Find where the given text appears and provide that cell's center as [x, y] coordinate. 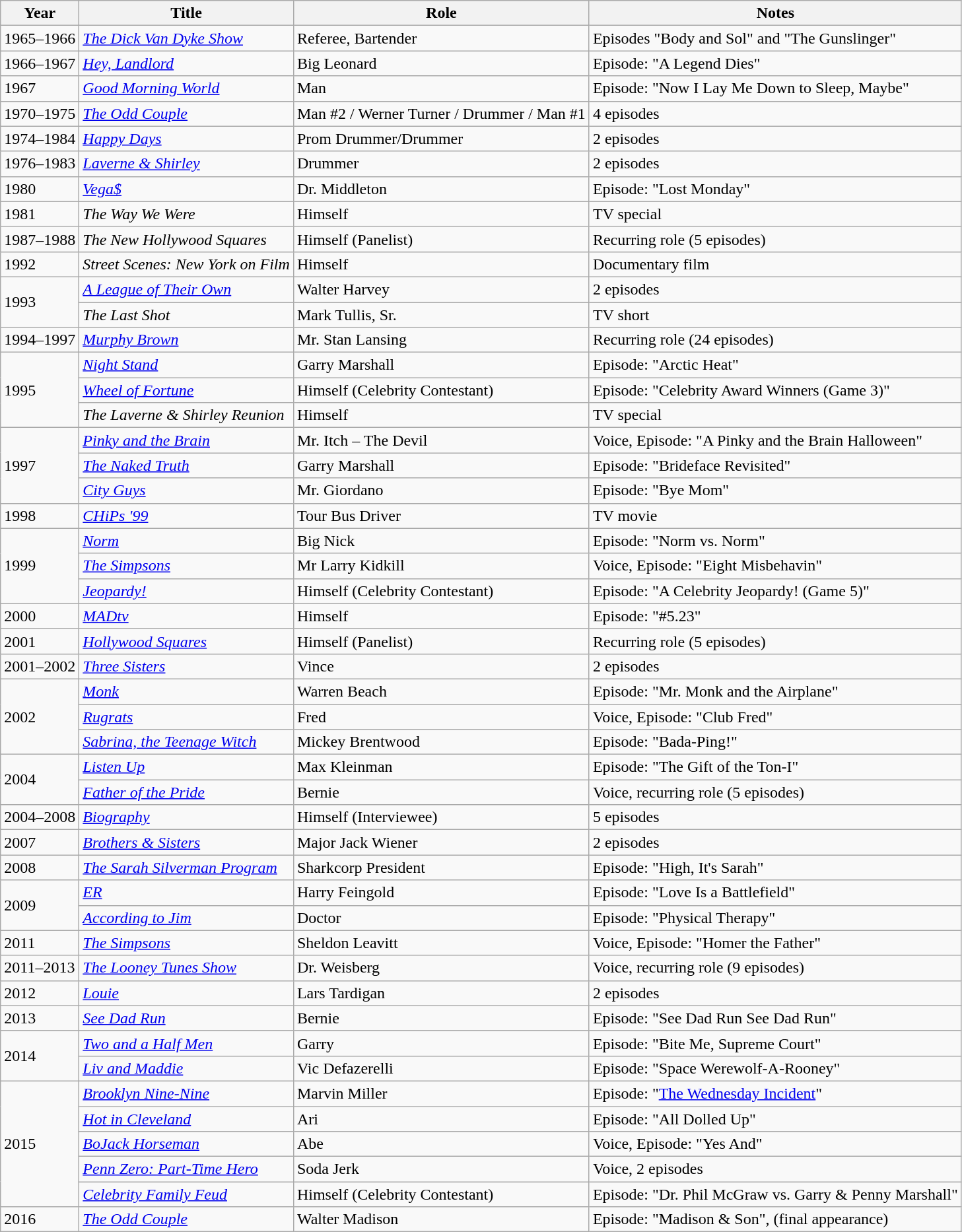
1995 [40, 390]
Harry Feingold [441, 893]
1992 [40, 264]
Episode: "The Gift of the Ton-I" [775, 767]
Fred [441, 716]
Voice, Episode: "Homer the Father" [775, 943]
Episode: "Brideface Revisited" [775, 465]
2001–2002 [40, 666]
Happy Days [186, 139]
2013 [40, 1018]
Drummer [441, 164]
Brothers & Sisters [186, 842]
2011 [40, 943]
Lars Tardigan [441, 993]
Pinky and the Brain [186, 440]
Monk [186, 691]
Penn Zero: Part-Time Hero [186, 1169]
TV movie [775, 516]
The Laverne & Shirley Reunion [186, 415]
2000 [40, 616]
Dr. Middleton [441, 189]
Jeopardy! [186, 591]
Voice, Episode: "Club Fred" [775, 716]
The Way We Were [186, 214]
Man [441, 88]
1993 [40, 302]
Vic Defazerelli [441, 1068]
Garry [441, 1043]
Hollywood Squares [186, 641]
Three Sisters [186, 666]
Mickey Brentwood [441, 742]
Hot in Cleveland [186, 1119]
Abe [441, 1144]
Episode: "Space Werewolf-A-Rooney" [775, 1068]
1998 [40, 516]
Good Morning World [186, 88]
ER [186, 893]
Episode: "See Dad Run See Dad Run" [775, 1018]
Doctor [441, 918]
Street Scenes: New York on Film [186, 264]
Episode: "Lost Monday" [775, 189]
Episodes "Body and Sol" and "The Gunslinger" [775, 38]
2012 [40, 993]
Episode: "Madison & Son", (final appearance) [775, 1219]
Murphy Brown [186, 340]
2007 [40, 842]
Episode: "All Dolled Up" [775, 1119]
Sheldon Leavitt [441, 943]
According to Jim [186, 918]
The Naked Truth [186, 465]
Mr. Giordano [441, 491]
1987–1988 [40, 239]
Laverne & Shirley [186, 164]
Title [186, 13]
1966–1967 [40, 63]
Norm [186, 541]
Episode: "Mr. Monk and the Airplane" [775, 691]
Voice, Episode: "Eight Misbehavin" [775, 566]
Episode: "A Celebrity Jeopardy! (Game 5)" [775, 591]
2001 [40, 641]
Episode: "Celebrity Award Winners (Game 3)" [775, 390]
Tour Bus Driver [441, 516]
Episode: "High, It's Sarah" [775, 868]
2008 [40, 868]
Mr. Stan Lansing [441, 340]
The New Hollywood Squares [186, 239]
Year [40, 13]
Soda Jerk [441, 1169]
BoJack Horseman [186, 1144]
1981 [40, 214]
2002 [40, 716]
Listen Up [186, 767]
Referee, Bartender [441, 38]
Documentary film [775, 264]
Father of the Pride [186, 792]
Sharkcorp President [441, 868]
Episode: "Bada-Ping!" [775, 742]
Vince [441, 666]
Episode: "Physical Therapy" [775, 918]
The Dick Van Dyke Show [186, 38]
Episode: "A Legend Dies" [775, 63]
Himself (Interviewee) [441, 817]
Voice, 2 episodes [775, 1169]
Prom Drummer/Drummer [441, 139]
Episode: "Bite Me, Supreme Court" [775, 1043]
2014 [40, 1056]
Notes [775, 13]
Louie [186, 993]
1967 [40, 88]
1999 [40, 566]
Big Nick [441, 541]
5 episodes [775, 817]
Brooklyn Nine-Nine [186, 1093]
MADtv [186, 616]
Sabrina, the Teenage Witch [186, 742]
1965–1966 [40, 38]
Dr. Weisberg [441, 968]
1997 [40, 465]
Max Kleinman [441, 767]
Role [441, 13]
1976–1983 [40, 164]
Rugrats [186, 716]
2011–2013 [40, 968]
Episode: "Arctic Heat" [775, 365]
TV short [775, 315]
2009 [40, 905]
1994–1997 [40, 340]
Episode: "Now I Lay Me Down to Sleep, Maybe" [775, 88]
2004 [40, 780]
The Last Shot [186, 315]
Walter Madison [441, 1219]
1980 [40, 189]
Episode: "#5.23" [775, 616]
Biography [186, 817]
The Looney Tunes Show [186, 968]
Walter Harvey [441, 289]
Two and a Half Men [186, 1043]
Warren Beach [441, 691]
Voice, Episode: "Yes And" [775, 1144]
Voice, recurring role (9 episodes) [775, 968]
Mark Tullis, Sr. [441, 315]
Voice, Episode: "A Pinky and the Brain Halloween" [775, 440]
Episode: "Bye Mom" [775, 491]
Hey, Landlord [186, 63]
2004–2008 [40, 817]
See Dad Run [186, 1018]
1974–1984 [40, 139]
Episode: "The Wednesday Incident" [775, 1093]
City Guys [186, 491]
Night Stand [186, 365]
Episode: "Norm vs. Norm" [775, 541]
Mr. Itch – The Devil [441, 440]
The Sarah Silverman Program [186, 868]
4 episodes [775, 114]
2015 [40, 1144]
Liv and Maddie [186, 1068]
1970–1975 [40, 114]
Voice, recurring role (5 episodes) [775, 792]
Marvin Miller [441, 1093]
Vega$ [186, 189]
Ari [441, 1119]
Man #2 / Werner Turner / Drummer / Man #1 [441, 114]
A League of Their Own [186, 289]
Episode: "Love Is a Battlefield" [775, 893]
Big Leonard [441, 63]
Episode: "Dr. Phil McGraw vs. Garry & Penny Marshall" [775, 1194]
Mr Larry Kidkill [441, 566]
2016 [40, 1219]
CHiPs '99 [186, 516]
Wheel of Fortune [186, 390]
Recurring role (24 episodes) [775, 340]
Celebrity Family Feud [186, 1194]
Major Jack Wiener [441, 842]
